Search for the cell housing the specified text and yield its (x, y) center coordinate. 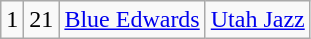
21 (42, 20)
1 (12, 20)
Blue Edwards (132, 20)
Utah Jazz (258, 20)
